Return the (x, y) coordinate for the center point of the cell that contains the specified text.  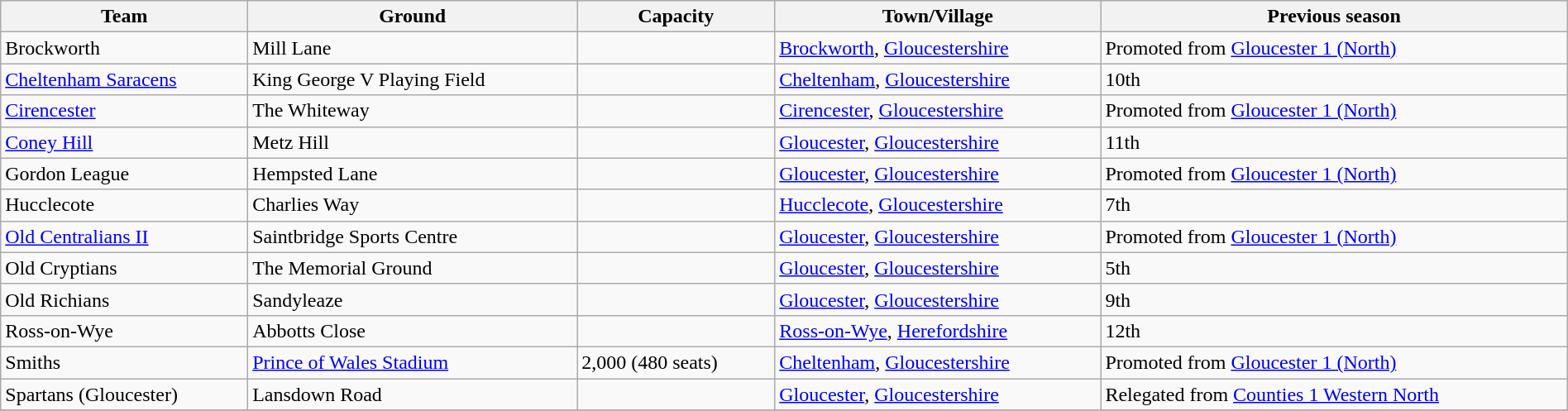
Capacity (676, 17)
The Memorial Ground (413, 268)
2,000 (480 seats) (676, 362)
Town/Village (938, 17)
Abbotts Close (413, 331)
Brockworth, Gloucestershire (938, 48)
Previous season (1334, 17)
9th (1334, 299)
Gordon League (124, 174)
The Whiteway (413, 111)
Coney Hill (124, 142)
Old Richians (124, 299)
12th (1334, 331)
Ross-on-Wye (124, 331)
Cheltenham Saracens (124, 79)
Relegated from Counties 1 Western North (1334, 394)
Team (124, 17)
Cirencester, Gloucestershire (938, 111)
11th (1334, 142)
Sandyleaze (413, 299)
7th (1334, 205)
Mill Lane (413, 48)
Brockworth (124, 48)
Ground (413, 17)
Old Centralians II (124, 237)
Hempsted Lane (413, 174)
Lansdown Road (413, 394)
Cirencester (124, 111)
10th (1334, 79)
5th (1334, 268)
Saintbridge Sports Centre (413, 237)
Hucclecote (124, 205)
Charlies Way (413, 205)
Metz Hill (413, 142)
King George V Playing Field (413, 79)
Spartans (Gloucester) (124, 394)
Prince of Wales Stadium (413, 362)
Smiths (124, 362)
Old Cryptians (124, 268)
Hucclecote, Gloucestershire (938, 205)
Ross-on-Wye, Herefordshire (938, 331)
